For the text-containing cell, return its midpoint in [x, y] coordinate format. 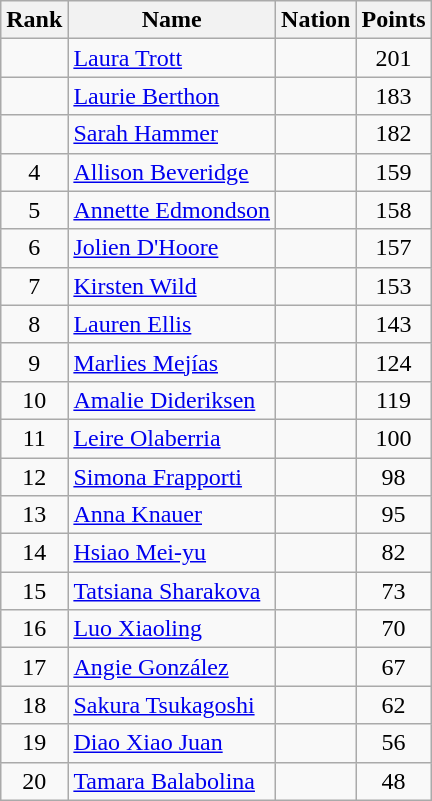
98 [394, 477]
119 [394, 400]
Anna Knauer [172, 515]
19 [34, 743]
201 [394, 58]
Simona Frapporti [172, 477]
8 [34, 324]
13 [34, 515]
183 [394, 96]
6 [34, 248]
Rank [34, 20]
Angie González [172, 667]
10 [34, 400]
Lauren Ellis [172, 324]
157 [394, 248]
Laurie Berthon [172, 96]
67 [394, 667]
82 [394, 553]
Sarah Hammer [172, 134]
95 [394, 515]
Diao Xiao Juan [172, 743]
7 [34, 286]
158 [394, 210]
17 [34, 667]
124 [394, 362]
16 [34, 629]
11 [34, 438]
Marlies Mejías [172, 362]
48 [394, 781]
159 [394, 172]
20 [34, 781]
14 [34, 553]
5 [34, 210]
12 [34, 477]
15 [34, 591]
Allison Beveridge [172, 172]
Name [172, 20]
Annette Edmondson [172, 210]
143 [394, 324]
Tatsiana Sharakova [172, 591]
73 [394, 591]
Nation [316, 20]
Luo Xiaoling [172, 629]
56 [394, 743]
100 [394, 438]
153 [394, 286]
18 [34, 705]
Kirsten Wild [172, 286]
Points [394, 20]
182 [394, 134]
Tamara Balabolina [172, 781]
70 [394, 629]
Amalie Dideriksen [172, 400]
Laura Trott [172, 58]
Jolien D'Hoore [172, 248]
Hsiao Mei-yu [172, 553]
62 [394, 705]
Leire Olaberria [172, 438]
4 [34, 172]
9 [34, 362]
Sakura Tsukagoshi [172, 705]
